Pinpoint the cell where the given text exists, returning its (X, Y) midpoint coordinate. 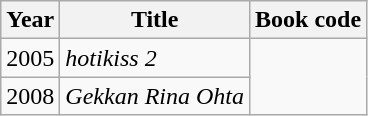
2008 (30, 96)
Title (155, 20)
Book code (308, 20)
2005 (30, 58)
hotikiss 2 (155, 58)
Year (30, 20)
Gekkan Rina Ohta (155, 96)
